Extract the (X, Y) coordinate from the center of the cell holding the provided text.  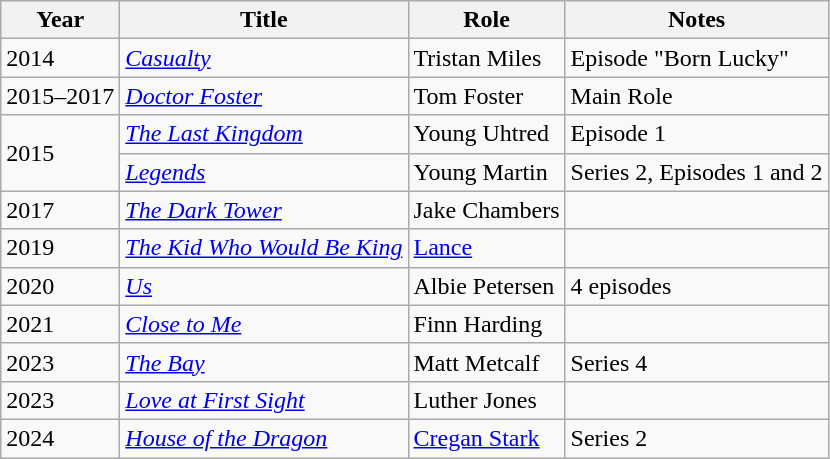
Lance (486, 248)
2015–2017 (60, 96)
Episode 1 (696, 134)
2017 (60, 210)
4 episodes (696, 286)
Tristan Miles (486, 58)
2021 (60, 324)
Jake Chambers (486, 210)
2015 (60, 153)
Legends (264, 172)
Tom Foster (486, 96)
Love at First Sight (264, 400)
Episode "Born Lucky" (696, 58)
The Bay (264, 362)
Doctor Foster (264, 96)
Matt Metcalf (486, 362)
Notes (696, 20)
Casualty (264, 58)
The Kid Who Would Be King (264, 248)
The Last Kingdom (264, 134)
Luther Jones (486, 400)
2014 (60, 58)
Role (486, 20)
House of the Dragon (264, 438)
2020 (60, 286)
2019 (60, 248)
Finn Harding (486, 324)
Year (60, 20)
2024 (60, 438)
Series 4 (696, 362)
Series 2 (696, 438)
Title (264, 20)
Young Uhtred (486, 134)
Us (264, 286)
Main Role (696, 96)
Albie Petersen (486, 286)
Cregan Stark (486, 438)
Young Martin (486, 172)
Series 2, Episodes 1 and 2 (696, 172)
The Dark Tower (264, 210)
Close to Me (264, 324)
